Scan for the cell matching the given text and deliver its (X, Y) coordinate at center. 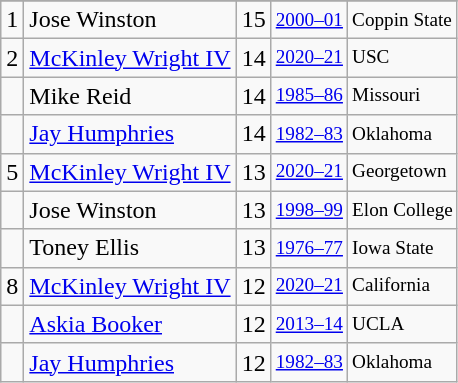
1976–77 (309, 248)
California (403, 286)
1 (12, 20)
1998–99 (309, 210)
2013–14 (309, 324)
1985–86 (309, 96)
Iowa State (403, 248)
8 (12, 286)
Askia Booker (130, 324)
2 (12, 58)
UCLA (403, 324)
Mike Reid (130, 96)
Georgetown (403, 172)
15 (254, 20)
Coppin State (403, 20)
5 (12, 172)
Elon College (403, 210)
2000–01 (309, 20)
Toney Ellis (130, 248)
Missouri (403, 96)
USC (403, 58)
